Pinpoint the cell where the given text exists, returning its (X, Y) midpoint coordinate. 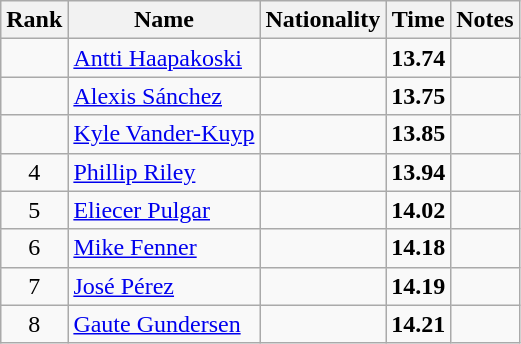
6 (34, 248)
8 (34, 324)
14.19 (418, 286)
13.85 (418, 134)
14.18 (418, 248)
7 (34, 286)
Antti Haapakoski (164, 58)
Alexis Sánchez (164, 96)
Gaute Gundersen (164, 324)
13.94 (418, 172)
Time (418, 20)
5 (34, 210)
Nationality (323, 20)
Eliecer Pulgar (164, 210)
Notes (485, 20)
14.02 (418, 210)
José Pérez (164, 286)
Kyle Vander-Kuyp (164, 134)
Mike Fenner (164, 248)
14.21 (418, 324)
Name (164, 20)
4 (34, 172)
13.75 (418, 96)
Phillip Riley (164, 172)
Rank (34, 20)
13.74 (418, 58)
